Detect which cell encompasses the target text, then output its (x, y) center coordinate. 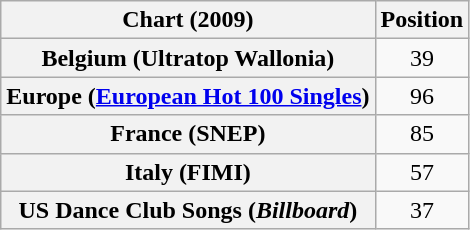
85 (422, 134)
Chart (2009) (188, 20)
57 (422, 172)
96 (422, 96)
37 (422, 210)
Europe (European Hot 100 Singles) (188, 96)
France (SNEP) (188, 134)
Position (422, 20)
39 (422, 58)
Belgium (Ultratop Wallonia) (188, 58)
US Dance Club Songs (Billboard) (188, 210)
Italy (FIMI) (188, 172)
